Identify which cell holds the provided text, then report its [x, y] central coordinate. 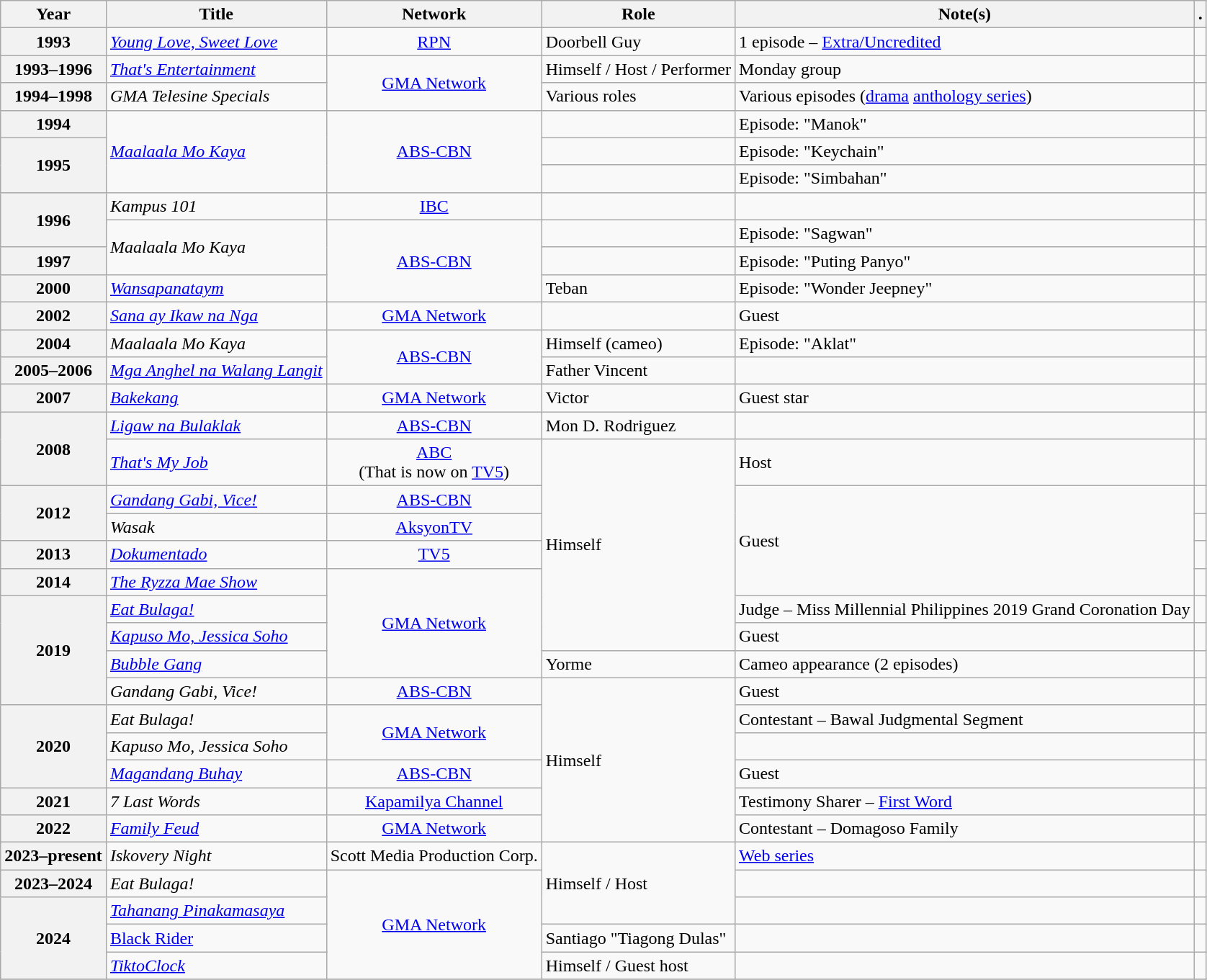
Year [53, 14]
Episode: "Manok" [965, 124]
Note(s) [965, 14]
2004 [53, 343]
Iskovery Night [216, 856]
Episode: "Simbahan" [965, 179]
Kapamilya Channel [434, 801]
Magandang Buhay [216, 773]
Bubble Gang [216, 664]
Various roles [638, 96]
Episode: "Wonder Jeepney" [965, 288]
Title [216, 14]
Various episodes (drama anthology series) [965, 96]
2022 [53, 829]
Monday group [965, 69]
1 episode – Extra/Uncredited [965, 42]
Himself / Host [638, 884]
Kampus 101 [216, 206]
2024 [53, 938]
2012 [53, 513]
Episode: "Keychain" [965, 151]
Role [638, 14]
Black Rider [216, 938]
Web series [965, 856]
Yorme [638, 664]
1995 [53, 165]
2005–2006 [53, 371]
Father Vincent [638, 371]
2013 [53, 554]
Teban [638, 288]
1993 [53, 42]
1997 [53, 261]
1996 [53, 220]
2014 [53, 582]
Young Love, Sweet Love [216, 42]
TiktoClock [216, 966]
Tahanang Pinakamasaya [216, 911]
Episode: "Aklat" [965, 343]
Family Feud [216, 829]
Contestant – Domagoso Family [965, 829]
Episode: "Puting Panyo" [965, 261]
. [1200, 14]
Mon D. Rodriguez [638, 426]
7 Last Words [216, 801]
2021 [53, 801]
Victor [638, 398]
Himself / Guest host [638, 966]
Network [434, 14]
Scott Media Production Corp. [434, 856]
Sana ay Ikaw na Nga [216, 315]
The Ryzza Mae Show [216, 582]
Himself / Host / Performer [638, 69]
Wasak [216, 527]
2002 [53, 315]
1994–1998 [53, 96]
Santiago "Tiagong Dulas" [638, 938]
Host [965, 462]
1994 [53, 124]
Bakekang [216, 398]
Himself (cameo) [638, 343]
GMA Telesine Specials [216, 96]
Doorbell Guy [638, 42]
AksyonTV [434, 527]
RPN [434, 42]
2019 [53, 650]
Contestant – Bawal Judgmental Segment [965, 719]
Testimony Sharer – First Word [965, 801]
2020 [53, 746]
2007 [53, 398]
2000 [53, 288]
2023–2024 [53, 884]
Dokumentado [216, 554]
TV5 [434, 554]
Ligaw na Bulaklak [216, 426]
Mga Anghel na Walang Langit [216, 371]
Episode: "Sagwan" [965, 233]
Cameo appearance (2 episodes) [965, 664]
1993–1996 [53, 69]
IBC [434, 206]
Judge – Miss Millennial Philippines 2019 Grand Coronation Day [965, 609]
ABC (That is now on TV5) [434, 462]
That's My Job [216, 462]
Guest star [965, 398]
Wansapanataym [216, 288]
2008 [53, 449]
2023–present [53, 856]
That's Entertainment [216, 69]
